From the cell containing the given text, extract its center point as [X, Y] coordinate. 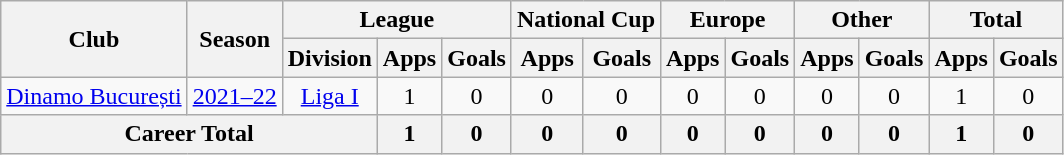
Season [234, 39]
Liga I [330, 96]
National Cup [586, 20]
Club [94, 39]
Total [996, 20]
Other [862, 20]
Division [330, 58]
2021–22 [234, 96]
League [396, 20]
Europe [728, 20]
Dinamo București [94, 96]
Career Total [190, 134]
